Locate the cell with the specified text and output its [x, y] center coordinate. 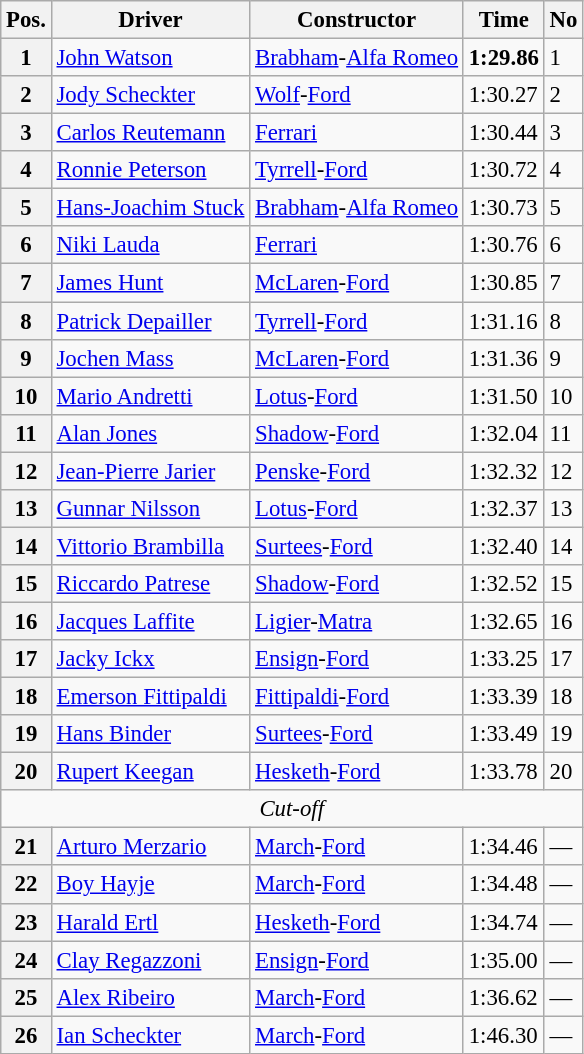
25 [26, 997]
1:34.74 [504, 922]
1:30.73 [504, 208]
No [563, 20]
Jacques Laffite [150, 621]
Constructor [357, 20]
Jody Scheckter [150, 95]
1:32.52 [504, 584]
1:32.04 [504, 433]
Gunnar Nilsson [150, 509]
26 [26, 1035]
Riccardo Patrese [150, 584]
Boy Hayje [150, 885]
1:34.46 [504, 847]
1:32.40 [504, 546]
1:33.49 [504, 734]
Penske-Ford [357, 471]
1:30.27 [504, 95]
1:31.16 [504, 321]
1:33.39 [504, 697]
Jochen Mass [150, 358]
Driver [150, 20]
1:31.50 [504, 396]
21 [26, 847]
Pos. [26, 20]
Jacky Ickx [150, 659]
Emerson Fittipaldi [150, 697]
Cut-off [292, 809]
1:30.76 [504, 245]
Wolf-Ford [357, 95]
Time [504, 20]
Hans Binder [150, 734]
1:46.30 [504, 1035]
Ronnie Peterson [150, 170]
Carlos Reutemann [150, 133]
1:36.62 [504, 997]
1:32.65 [504, 621]
24 [26, 960]
Rupert Keegan [150, 772]
1:35.00 [504, 960]
23 [26, 922]
Alan Jones [150, 433]
1:30.72 [504, 170]
1:32.32 [504, 471]
Vittorio Brambilla [150, 546]
Fittipaldi-Ford [357, 697]
1:30.85 [504, 283]
Mario Andretti [150, 396]
1:29.86 [504, 58]
James Hunt [150, 283]
Patrick Depailler [150, 321]
1:30.44 [504, 133]
1:33.25 [504, 659]
Ian Scheckter [150, 1035]
1:31.36 [504, 358]
Niki Lauda [150, 245]
John Watson [150, 58]
1:34.48 [504, 885]
Ligier-Matra [357, 621]
Harald Ertl [150, 922]
1:33.78 [504, 772]
Clay Regazzoni [150, 960]
1:32.37 [504, 509]
Arturo Merzario [150, 847]
22 [26, 885]
Hans-Joachim Stuck [150, 208]
Alex Ribeiro [150, 997]
Jean-Pierre Jarier [150, 471]
